Output the [X, Y] coordinate of the center of the cell containing the given text.  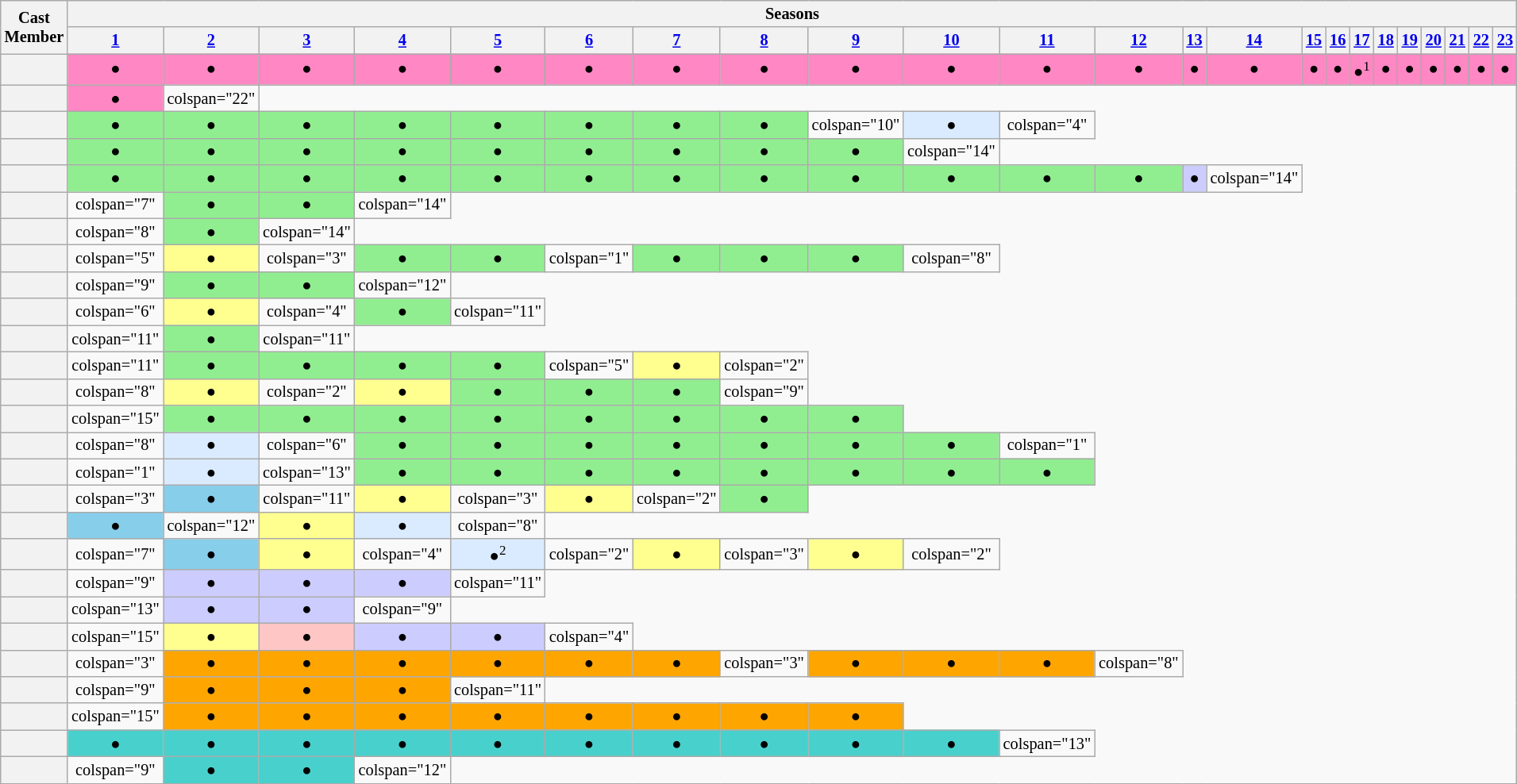
colspan="10" [856, 125]
14 [1254, 40]
Seasons [792, 13]
●1 [1361, 70]
1 [115, 40]
7 [676, 40]
20 [1434, 40]
18 [1386, 40]
4 [402, 40]
●2 [498, 554]
22 [1481, 40]
12 [1138, 40]
9 [856, 40]
23 [1505, 40]
3 [306, 40]
15 [1314, 40]
16 [1338, 40]
Cast Member [34, 27]
10 [951, 40]
17 [1361, 40]
2 [211, 40]
colspan="22" [211, 98]
21 [1457, 40]
13 [1195, 40]
5 [498, 40]
8 [764, 40]
11 [1047, 40]
6 [589, 40]
19 [1410, 40]
